Pinpoint the cell where the given text exists, returning its [x, y] midpoint coordinate. 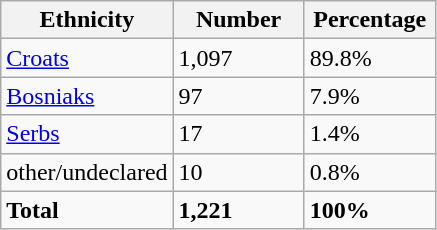
1,097 [238, 58]
1.4% [370, 134]
Percentage [370, 20]
Total [87, 210]
97 [238, 96]
other/undeclared [87, 172]
Number [238, 20]
17 [238, 134]
7.9% [370, 96]
Croats [87, 58]
Serbs [87, 134]
100% [370, 210]
1,221 [238, 210]
0.8% [370, 172]
Ethnicity [87, 20]
10 [238, 172]
Bosniaks [87, 96]
89.8% [370, 58]
